Search for the cell housing the specified text and yield its (X, Y) center coordinate. 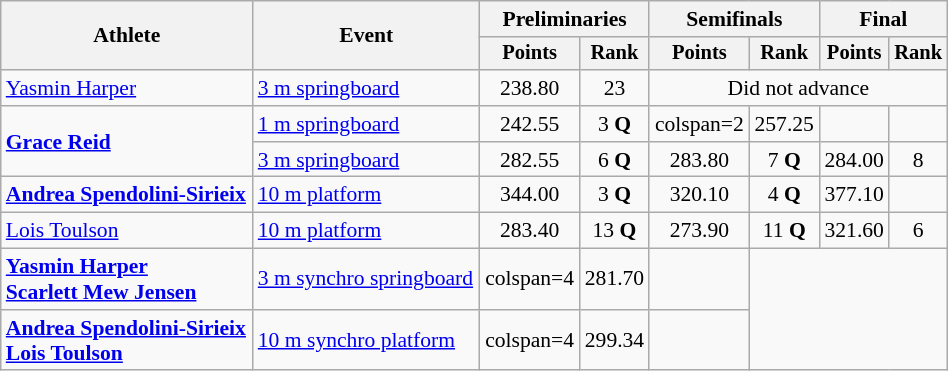
242.55 (530, 124)
colspan=2 (699, 124)
Yasmin Harper Scarlett Mew Jensen (127, 280)
23 (614, 88)
13 Q (614, 231)
Lois Toulson (127, 231)
Did not advance (798, 88)
284.00 (854, 160)
Semifinals (734, 19)
10 m synchro platform (366, 340)
4 Q (784, 195)
321.60 (854, 231)
377.10 (854, 195)
283.40 (530, 231)
3 m synchro springboard (366, 280)
320.10 (699, 195)
Grace Reid (127, 142)
8 (918, 160)
1 m springboard (366, 124)
281.70 (614, 280)
Final (883, 19)
299.34 (614, 340)
Andrea Spendolini-Sirieix Lois Toulson (127, 340)
6 Q (614, 160)
6 (918, 231)
Preliminaries (565, 19)
11 Q (784, 231)
238.80 (530, 88)
273.90 (699, 231)
Event (366, 36)
Andrea Spendolini-Sirieix (127, 195)
257.25 (784, 124)
Yasmin Harper (127, 88)
7 Q (784, 160)
Athlete (127, 36)
344.00 (530, 195)
282.55 (530, 160)
283.80 (699, 160)
